Output the [x, y] coordinate of the center of the cell containing the given text.  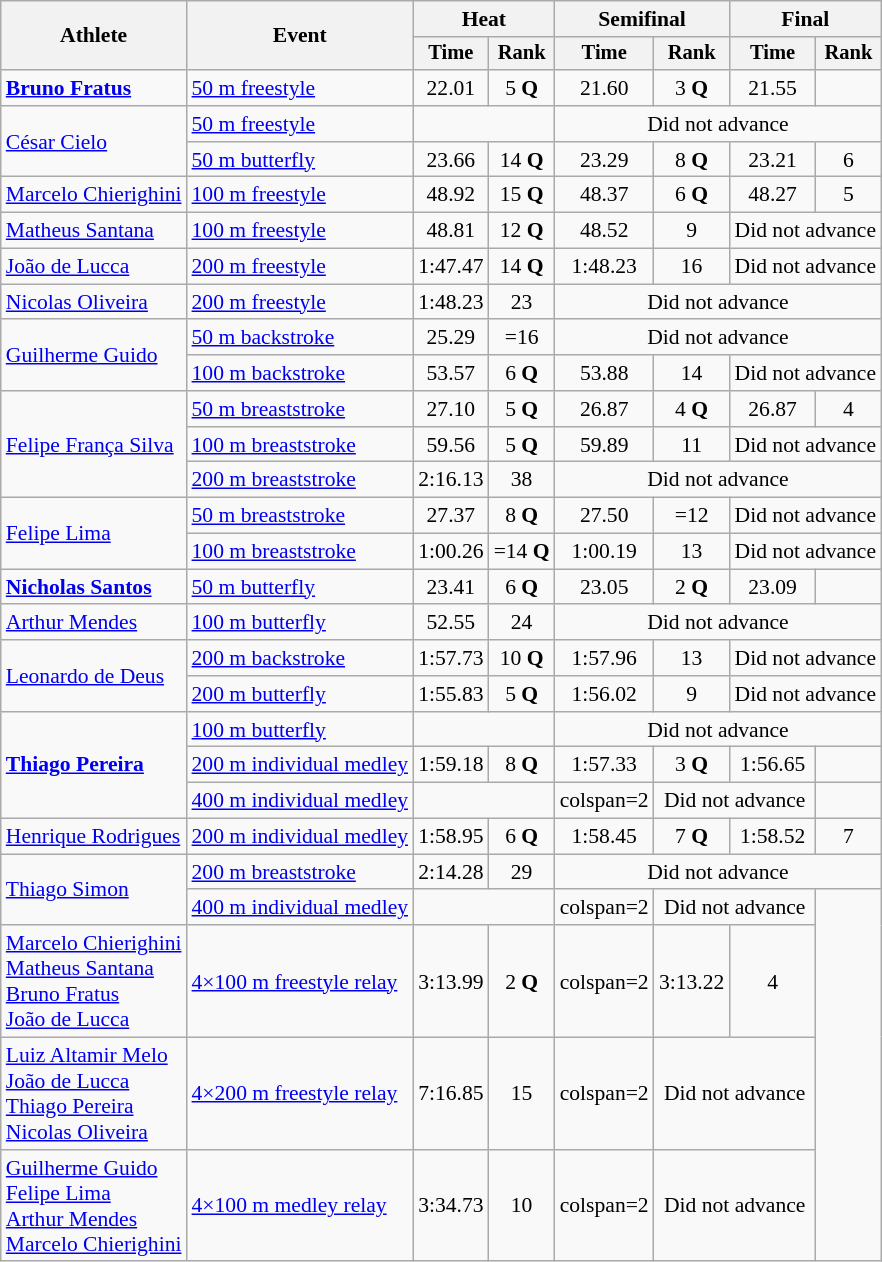
59.56 [450, 445]
Arthur Mendes [94, 623]
200 m backstroke [300, 658]
Nicholas Santos [94, 587]
4 Q [692, 409]
1:57.96 [604, 658]
1:57.33 [604, 765]
48.37 [604, 195]
11 [692, 445]
1:58.95 [450, 837]
48.27 [773, 195]
Bruno Fratus [94, 88]
2:16.13 [450, 480]
Felipe Lima [94, 534]
Athlete [94, 36]
Thiago Pereira [94, 766]
7 Q [692, 837]
23.66 [450, 160]
200 m butterfly [300, 694]
22.01 [450, 88]
23.05 [604, 587]
Matheus Santana [94, 231]
3:13.22 [692, 981]
53.88 [604, 373]
10 Q [522, 658]
48.92 [450, 195]
23 [522, 302]
3:13.99 [450, 981]
5 [848, 195]
Marcelo Chierighini [94, 195]
1:47.47 [450, 267]
Semifinal [642, 19]
Leonardo de Deus [94, 676]
100 m backstroke [300, 373]
Final [806, 19]
27.10 [450, 409]
César Cielo [94, 142]
4×100 m medley relay [300, 1206]
16 [692, 267]
21.60 [604, 88]
=16 [522, 338]
38 [522, 480]
15 [522, 1094]
6 [848, 160]
27.50 [604, 516]
52.55 [450, 623]
12 Q [522, 231]
48.81 [450, 231]
=12 [692, 516]
3:34.73 [450, 1206]
14 [692, 373]
Luiz Altamir MeloJoão de LuccaThiago PereiraNicolas Oliveira [94, 1094]
23.21 [773, 160]
1:00.19 [604, 552]
29 [522, 872]
10 [522, 1206]
Henrique Rodrigues [94, 837]
24 [522, 623]
1:58.52 [773, 837]
23.29 [604, 160]
1:56.02 [604, 694]
4×200 m freestyle relay [300, 1094]
50 m backstroke [300, 338]
1:56.65 [773, 765]
1:00.26 [450, 552]
1:57.73 [450, 658]
1:59.18 [450, 765]
Nicolas Oliveira [94, 302]
21.55 [773, 88]
João de Lucca [94, 267]
Felipe França Silva [94, 444]
=14 Q [522, 552]
27.37 [450, 516]
7 [848, 837]
1:58.45 [604, 837]
1:55.83 [450, 694]
23.09 [773, 587]
4×100 m freestyle relay [300, 981]
15 Q [522, 195]
Thiago Simon [94, 890]
23.41 [450, 587]
Guilherme Guido [94, 356]
Event [300, 36]
Guilherme GuidoFelipe LimaArthur MendesMarcelo Chierighini [94, 1206]
2:14.28 [450, 872]
53.57 [450, 373]
48.52 [604, 231]
59.89 [604, 445]
Heat [484, 19]
7:16.85 [450, 1094]
25.29 [450, 338]
Marcelo ChierighiniMatheus SantanaBruno FratusJoão de Lucca [94, 981]
